Pinpoint the cell where the given text exists, returning its [x, y] midpoint coordinate. 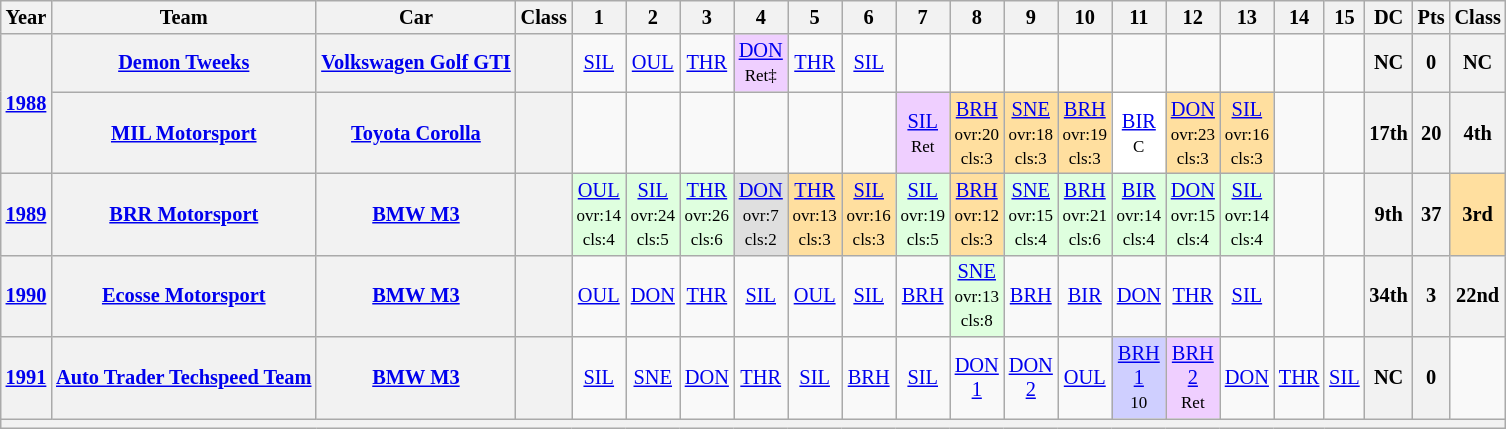
BRHovr:12cls:3 [977, 214]
SNEovr:15cls:4 [1031, 214]
BRHovr:19cls:3 [1085, 133]
Car [416, 17]
MIL Motorsport [184, 133]
Year [26, 17]
SILRet [923, 133]
1988 [26, 104]
7 [923, 17]
Toyota Corolla [416, 133]
22nd [1478, 296]
THRovr:26cls:6 [707, 214]
1989 [26, 214]
37 [1432, 214]
BRHovr:20cls:3 [977, 133]
Demon Tweeks [184, 63]
BIRC [1139, 133]
SILovr:24cls:5 [653, 214]
20 [1432, 133]
THRovr:13cls:3 [815, 214]
OULovr:14cls:4 [599, 214]
9th [1389, 214]
DONovr:23cls:3 [1193, 133]
5 [815, 17]
3rd [1478, 214]
11 [1139, 17]
SNEovr:13cls:8 [977, 296]
15 [1344, 17]
SNEovr:18cls:3 [1031, 133]
DONovr:15cls:4 [1193, 214]
SILovr:19cls:5 [923, 214]
4 [761, 17]
Pts [1432, 17]
BIR [1085, 296]
BRH110 [1139, 378]
Ecosse Motorsport [184, 296]
BRHovr:21cls:6 [1085, 214]
13 [1247, 17]
BRR Motorsport [184, 214]
DONRet‡ [761, 63]
BRH2Ret [1193, 378]
2 [653, 17]
DC [1389, 17]
6 [869, 17]
SNE [653, 378]
1990 [26, 296]
Team [184, 17]
9 [1031, 17]
14 [1299, 17]
34th [1389, 296]
1991 [26, 378]
10 [1085, 17]
4th [1478, 133]
1 [599, 17]
BIRovr:14cls:4 [1139, 214]
Volkswagen Golf GTI [416, 63]
DONovr:7cls:2 [761, 214]
17th [1389, 133]
12 [1193, 17]
8 [977, 17]
Auto Trader Techspeed Team [184, 378]
SILovr:14cls:4 [1247, 214]
DON2 [1031, 378]
DON1 [977, 378]
